Scan for the cell matching the given text and deliver its [X, Y] coordinate at center. 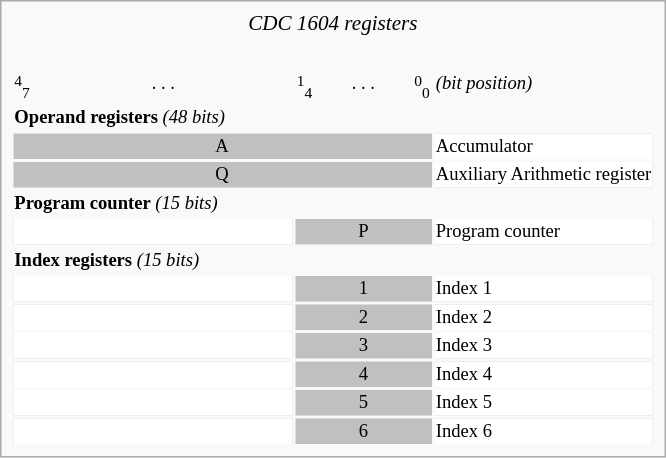
Index registers (15 bits) [333, 261]
2 [363, 318]
(bit position) [543, 86]
Operand registers (48 bits) [333, 119]
Index 1 [543, 290]
Index 2 [543, 318]
CDC 1604 registers [332, 23]
Index 6 [543, 432]
Q [222, 176]
5 [363, 404]
P [363, 233]
6 [363, 432]
Program counter [543, 233]
A [222, 147]
14 [304, 86]
Auxiliary Arithmetic register [543, 176]
Index 3 [543, 347]
47 [22, 86]
00 [422, 86]
Index 4 [543, 375]
3 [363, 347]
Program counter (15 bits) [333, 204]
4 [363, 375]
Index 5 [543, 404]
1 [363, 290]
Accumulator [543, 147]
